Find where the given text appears and provide that cell's center as [X, Y] coordinate. 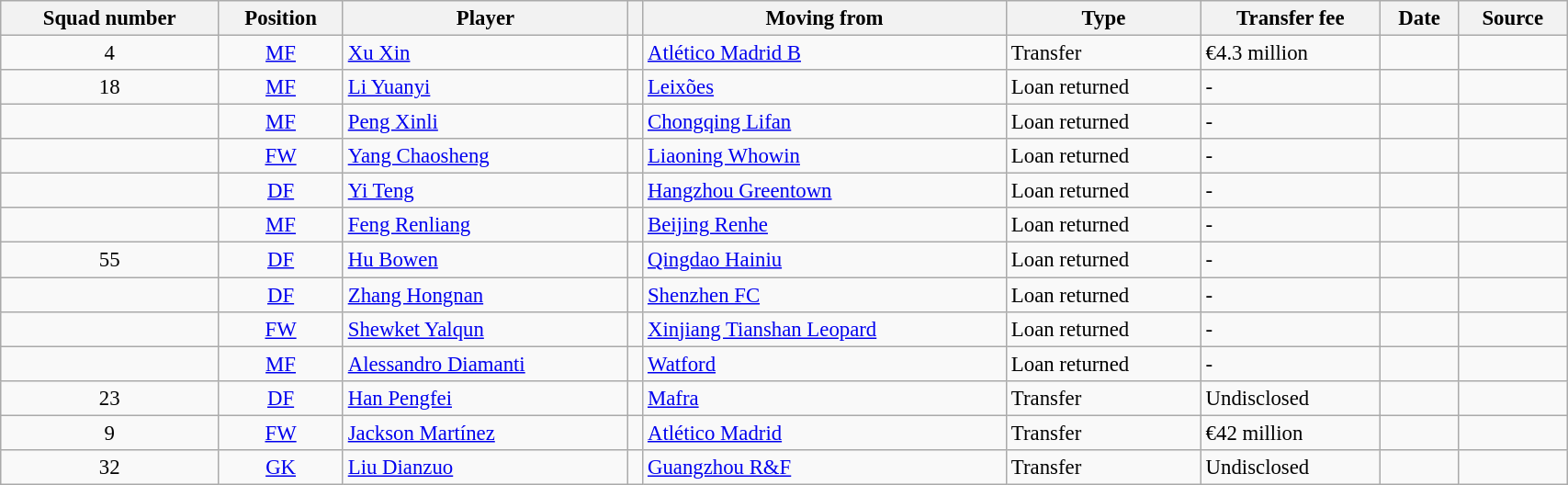
Shewket Yalqun [485, 329]
23 [110, 398]
Guangzhou R&F [825, 468]
Feng Renliang [485, 225]
Type [1104, 18]
Yi Teng [485, 191]
55 [110, 260]
Hangzhou Greentown [825, 191]
Watford [825, 364]
Liu Dianzuo [485, 468]
Atlético Madrid [825, 433]
Squad number [110, 18]
Yang Chaosheng [485, 156]
Player [485, 18]
Beijing Renhe [825, 225]
Zhang Hongnan [485, 295]
9 [110, 433]
Xu Xin [485, 53]
GK [281, 468]
€4.3 million [1290, 53]
18 [110, 87]
Atlético Madrid B [825, 53]
Position [281, 18]
Li Yuanyi [485, 87]
Han Pengfei [485, 398]
Peng Xinli [485, 122]
Moving from [825, 18]
4 [110, 53]
Source [1513, 18]
Liaoning Whowin [825, 156]
32 [110, 468]
Qingdao Hainiu [825, 260]
Leixões [825, 87]
Transfer fee [1290, 18]
€42 million [1290, 433]
Alessandro Diamanti [485, 364]
Shenzhen FC [825, 295]
Xinjiang Tianshan Leopard [825, 329]
Date [1419, 18]
Chongqing Lifan [825, 122]
Jackson Martínez [485, 433]
Hu Bowen [485, 260]
Mafra [825, 398]
